Detect which cell encompasses the target text, then output its (x, y) center coordinate. 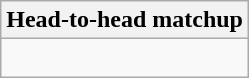
Head-to-head matchup (125, 20)
